Extract the (x, y) coordinate from the center of the cell holding the provided text.  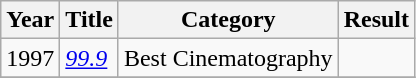
99.9 (90, 58)
1997 (30, 58)
Title (90, 20)
Result (376, 20)
Year (30, 20)
Category (228, 20)
Best Cinematography (228, 58)
